Provide the (X, Y) coordinate of the cell's center where the given text is located.  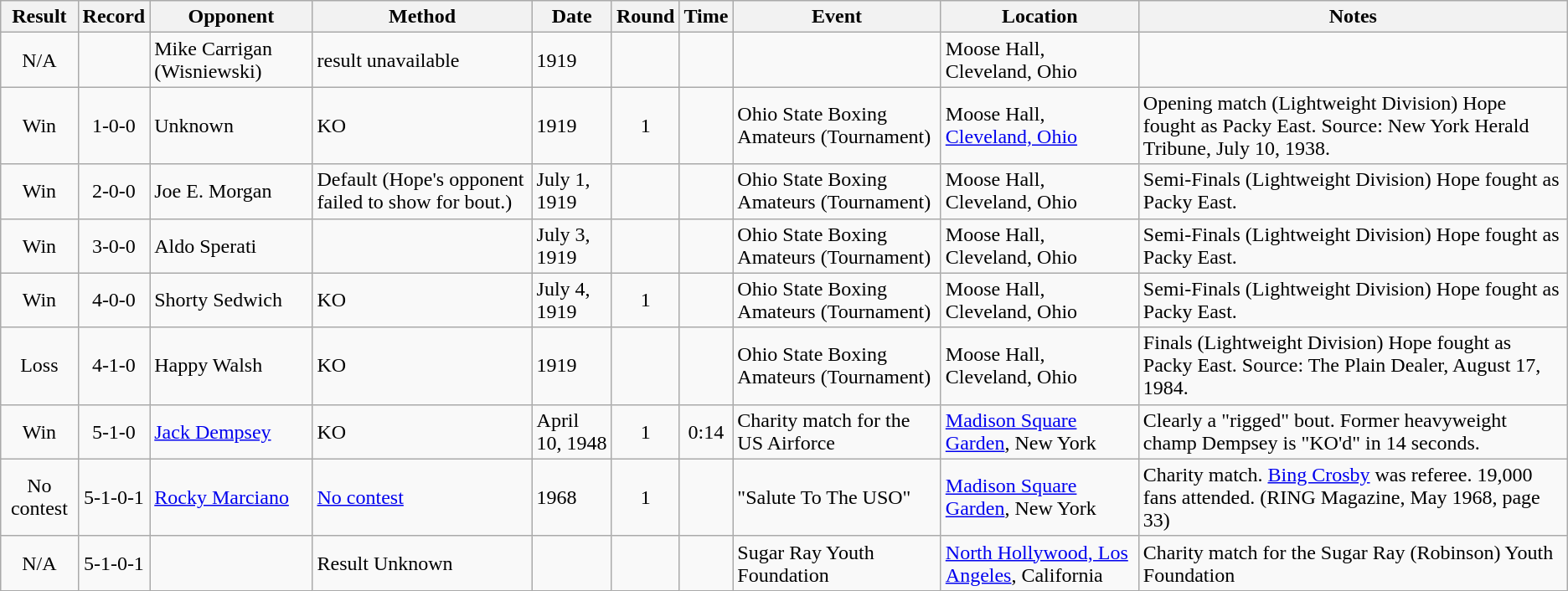
Joe E. Morgan (231, 191)
Happy Walsh (231, 366)
Date (571, 17)
Result (39, 17)
5-1-0 (114, 432)
Jack Dempsey (231, 432)
Time (706, 17)
Event (837, 17)
July 3, 1919 (571, 246)
Unknown (231, 126)
North Hollywood, Los Angeles, California (1039, 563)
Charity match for the Sugar Ray (Robinson) Youth Foundation (1353, 563)
4-0-0 (114, 300)
1-0-0 (114, 126)
Result Unknown (422, 563)
3-0-0 (114, 246)
Charity match for the US Airforce (837, 432)
July 4, 1919 (571, 300)
Opponent (231, 17)
Finals (Lightweight Division) Hope fought as Packy East. Source: The Plain Dealer, August 17, 1984. (1353, 366)
Rocky Marciano (231, 497)
1968 (571, 497)
Aldo Sperati (231, 246)
result unavailable (422, 60)
Location (1039, 17)
Default (Hope's opponent failed to show for bout.) (422, 191)
"Salute To The USO" (837, 497)
Charity match. Bing Crosby was referee. 19,000 fans attended. (RING Magazine, May 1968, page 33) (1353, 497)
Sugar Ray Youth Foundation (837, 563)
Opening match (Lightweight Division) Hope fought as Packy East. Source: New York Herald Tribune, July 10, 1938. (1353, 126)
Clearly a "rigged" bout. Former heavyweight champ Dempsey is "KO'd" in 14 seconds. (1353, 432)
Loss (39, 366)
April 10, 1948 (571, 432)
Mike Carrigan (Wisniewski) (231, 60)
4-1-0 (114, 366)
Round (645, 17)
0:14 (706, 432)
Record (114, 17)
Shorty Sedwich (231, 300)
July 1, 1919 (571, 191)
2-0-0 (114, 191)
Notes (1353, 17)
Method (422, 17)
